From the cell containing the given text, extract its center point as (X, Y) coordinate. 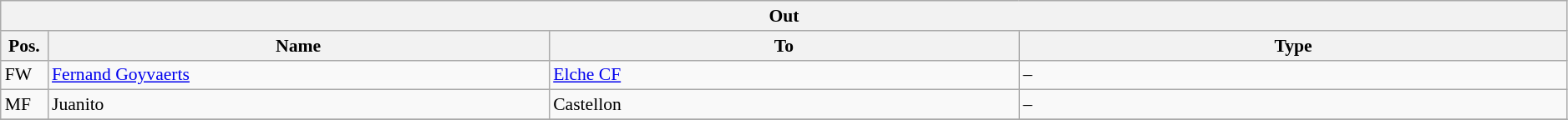
MF (24, 105)
Out (784, 16)
To (784, 46)
Juanito (298, 105)
Name (298, 46)
Type (1293, 46)
FW (24, 75)
Elche CF (784, 75)
Castellon (784, 105)
Fernand Goyvaerts (298, 75)
Pos. (24, 46)
